Return [x, y] of the center of cell containing provided text 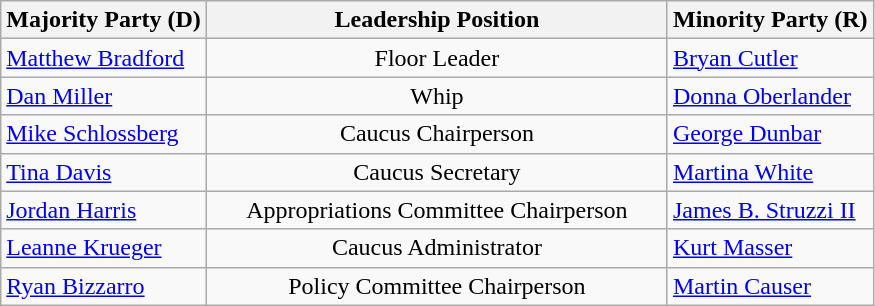
Appropriations Committee Chairperson [436, 210]
Majority Party (D) [104, 20]
George Dunbar [770, 134]
Caucus Secretary [436, 172]
Kurt Masser [770, 248]
Minority Party (R) [770, 20]
James B. Struzzi II [770, 210]
Bryan Cutler [770, 58]
Tina Davis [104, 172]
Leadership Position [436, 20]
Policy Committee Chairperson [436, 286]
Matthew Bradford [104, 58]
Floor Leader [436, 58]
Caucus Administrator [436, 248]
Donna Oberlander [770, 96]
Caucus Chairperson [436, 134]
Ryan Bizzarro [104, 286]
Dan Miller [104, 96]
Whip [436, 96]
Martina White [770, 172]
Jordan Harris [104, 210]
Martin Causer [770, 286]
Mike Schlossberg [104, 134]
Leanne Krueger [104, 248]
